Determine the [X, Y] coordinate at the center of the cell enclosing the given text.  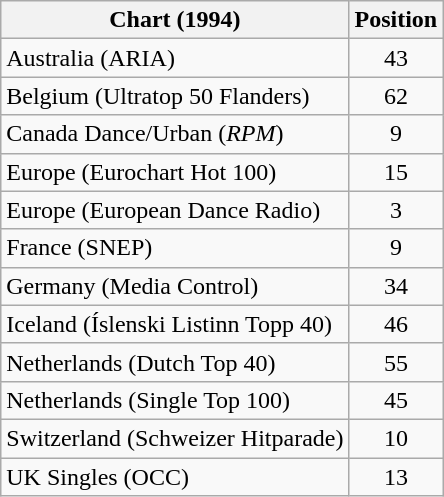
Australia (ARIA) [175, 58]
Belgium (Ultratop 50 Flanders) [175, 96]
15 [396, 172]
62 [396, 96]
55 [396, 362]
10 [396, 438]
Germany (Media Control) [175, 286]
43 [396, 58]
Netherlands (Dutch Top 40) [175, 362]
46 [396, 324]
Iceland (Íslenski Listinn Topp 40) [175, 324]
Switzerland (Schweizer Hitparade) [175, 438]
3 [396, 210]
France (SNEP) [175, 248]
13 [396, 477]
Position [396, 20]
Canada Dance/Urban (RPM) [175, 134]
45 [396, 400]
Netherlands (Single Top 100) [175, 400]
UK Singles (OCC) [175, 477]
Europe (European Dance Radio) [175, 210]
34 [396, 286]
Europe (Eurochart Hot 100) [175, 172]
Chart (1994) [175, 20]
